Extract the (x, y) coordinate from the center of the cell holding the provided text.  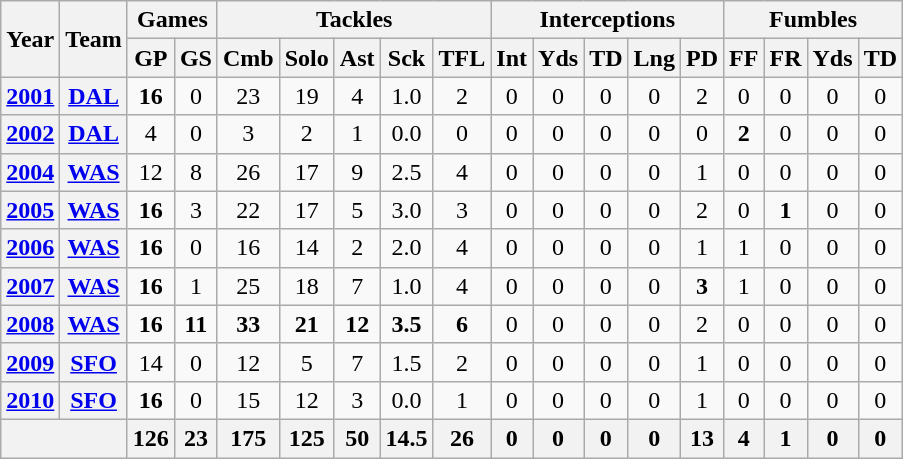
25 (248, 286)
8 (196, 172)
2009 (30, 362)
50 (357, 438)
Int (512, 58)
22 (248, 210)
3.5 (406, 324)
2004 (30, 172)
Ast (357, 58)
PD (702, 58)
Games (172, 20)
Solo (306, 58)
2001 (30, 96)
Tackles (354, 20)
FF (744, 58)
TFL (462, 58)
Team (94, 39)
2005 (30, 210)
Year (30, 39)
Lng (654, 58)
175 (248, 438)
2007 (30, 286)
6 (462, 324)
Sck (406, 58)
GS (196, 58)
13 (702, 438)
2008 (30, 324)
3.0 (406, 210)
Fumbles (814, 20)
14.5 (406, 438)
Interceptions (608, 20)
126 (150, 438)
11 (196, 324)
1.5 (406, 362)
19 (306, 96)
FR (786, 58)
Cmb (248, 58)
9 (357, 172)
2002 (30, 134)
2006 (30, 248)
GP (150, 58)
2.0 (406, 248)
2.5 (406, 172)
33 (248, 324)
18 (306, 286)
2010 (30, 400)
21 (306, 324)
125 (306, 438)
15 (248, 400)
